Extract the [X, Y] coordinate from the center of the cell holding the provided text.  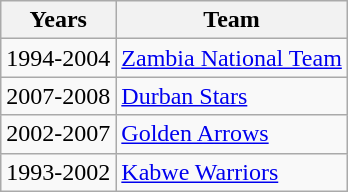
1993-2002 [58, 172]
Team [232, 20]
Zambia National Team [232, 58]
Durban Stars [232, 96]
Years [58, 20]
1994-2004 [58, 58]
2007-2008 [58, 96]
2002-2007 [58, 134]
Golden Arrows [232, 134]
Kabwe Warriors [232, 172]
